Find where the given text appears and provide that cell's center as (x, y) coordinate. 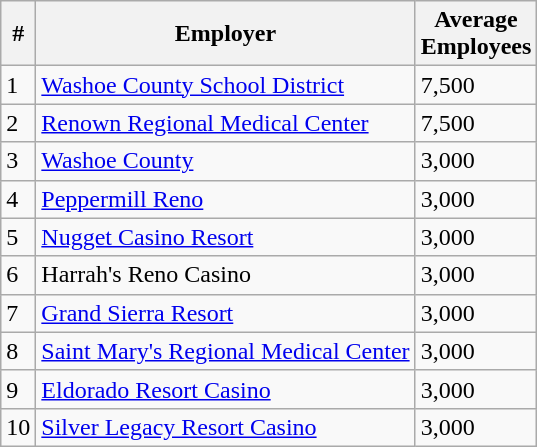
Washoe County (226, 161)
3 (18, 161)
Grand Sierra Resort (226, 313)
Saint Mary's Regional Medical Center (226, 351)
6 (18, 275)
9 (18, 389)
1 (18, 85)
Eldorado Resort Casino (226, 389)
Peppermill Reno (226, 199)
4 (18, 199)
AverageEmployees (476, 34)
2 (18, 123)
Renown Regional Medical Center (226, 123)
# (18, 34)
Harrah's Reno Casino (226, 275)
Employer (226, 34)
8 (18, 351)
10 (18, 427)
Silver Legacy Resort Casino (226, 427)
Nugget Casino Resort (226, 237)
Washoe County School District (226, 85)
7 (18, 313)
5 (18, 237)
